Search for the cell housing the specified text and yield its (x, y) center coordinate. 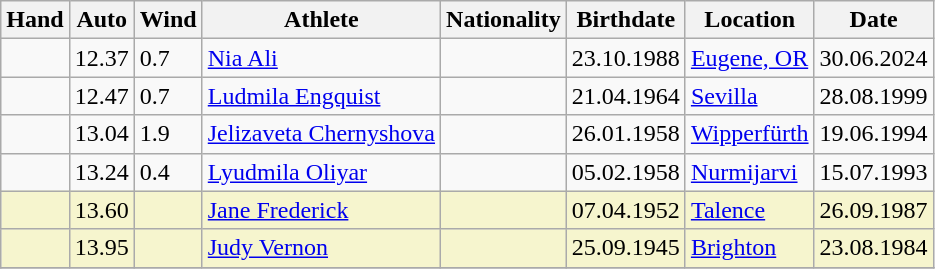
13.60 (102, 210)
Location (750, 20)
Talence (750, 210)
Judy Vernon (321, 248)
12.47 (102, 96)
28.08.1999 (874, 96)
Lyudmila Oliyar (321, 172)
25.09.1945 (626, 248)
Birthdate (626, 20)
05.02.1958 (626, 172)
07.04.1952 (626, 210)
30.06.2024 (874, 58)
Auto (102, 20)
Jane Frederick (321, 210)
15.07.1993 (874, 172)
19.06.1994 (874, 134)
23.08.1984 (874, 248)
21.04.1964 (626, 96)
12.37 (102, 58)
0.4 (168, 172)
Sevilla (750, 96)
Jelizaveta Chernyshova (321, 134)
13.04 (102, 134)
23.10.1988 (626, 58)
1.9 (168, 134)
Hand (35, 20)
Ludmila Engquist (321, 96)
13.95 (102, 248)
Nurmijarvi (750, 172)
26.01.1958 (626, 134)
Date (874, 20)
13.24 (102, 172)
Nia Ali (321, 58)
Wind (168, 20)
Athlete (321, 20)
Wipperfürth (750, 134)
Nationality (504, 20)
Brighton (750, 248)
Eugene, OR (750, 58)
26.09.1987 (874, 210)
